Locate the cell with the specified text and output its [x, y] center coordinate. 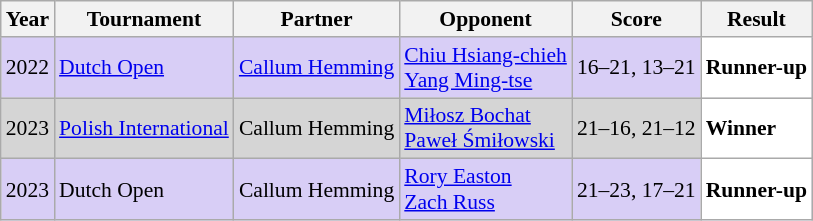
Year [28, 19]
Polish International [144, 128]
2022 [28, 68]
Result [756, 19]
Opponent [486, 19]
Chiu Hsiang-chieh Yang Ming-tse [486, 68]
Partner [316, 19]
Tournament [144, 19]
Rory Easton Zach Russ [486, 190]
Winner [756, 128]
Score [636, 19]
21–23, 17–21 [636, 190]
21–16, 21–12 [636, 128]
16–21, 13–21 [636, 68]
Miłosz Bochat Paweł Śmiłowski [486, 128]
